From the cell containing the given text, extract its center point as (X, Y) coordinate. 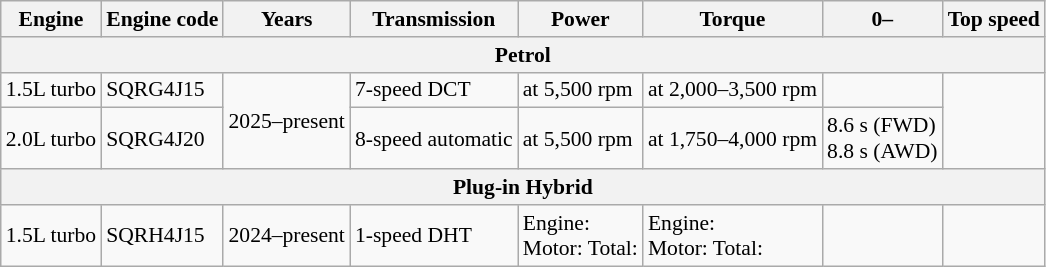
Engine (51, 19)
SQRH4J15 (162, 236)
2025–present (286, 120)
Plug-in Hybrid (523, 187)
2024–present (286, 236)
0– (882, 19)
SQRG4J15 (162, 90)
Years (286, 19)
SQRG4J20 (162, 138)
Transmission (434, 19)
Top speed (994, 19)
at 2,000–3,500 rpm (732, 90)
2.0L turbo (51, 138)
Engine code (162, 19)
8.6 s (FWD)8.8 s (AWD) (882, 138)
Petrol (523, 55)
8-speed automatic (434, 138)
Power (580, 19)
7-speed DCT (434, 90)
1-speed DHT (434, 236)
Torque (732, 19)
at 1,750–4,000 rpm (732, 138)
